Identify which cell holds the provided text, then report its [x, y] central coordinate. 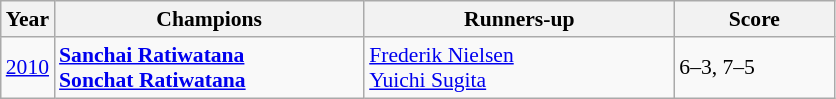
Runners-up [519, 19]
Score [754, 19]
Sanchai Ratiwatana Sonchat Ratiwatana [209, 68]
Champions [209, 19]
6–3, 7–5 [754, 68]
Frederik Nielsen Yuichi Sugita [519, 68]
Year [28, 19]
2010 [28, 68]
